Output the [x, y] coordinate of the center of the cell containing the given text.  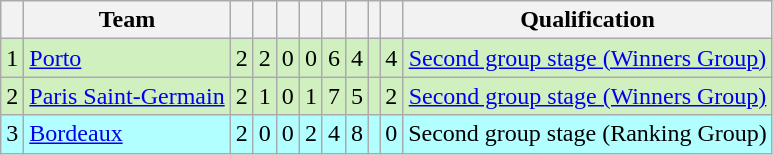
6 [334, 58]
Porto [127, 58]
Paris Saint-Germain [127, 96]
7 [334, 96]
Qualification [588, 20]
Bordeaux [127, 134]
Second group stage (Ranking Group) [588, 134]
8 [356, 134]
Team [127, 20]
5 [356, 96]
3 [12, 134]
